Determine the (X, Y) coordinate at the center of the cell enclosing the given text.  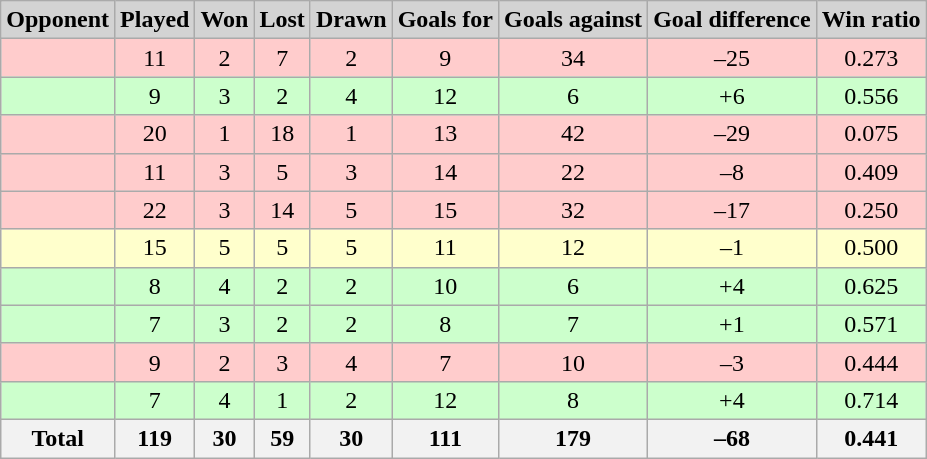
0.409 (871, 172)
Total (58, 438)
Goal difference (732, 20)
–29 (732, 134)
0.714 (871, 400)
20 (155, 134)
18 (282, 134)
–1 (732, 248)
0.250 (871, 210)
Lost (282, 20)
–3 (732, 362)
Played (155, 20)
–8 (732, 172)
Won (224, 20)
Goals for (445, 20)
0.444 (871, 362)
0.625 (871, 286)
0.571 (871, 324)
Win ratio (871, 20)
+6 (732, 96)
119 (155, 438)
32 (574, 210)
+1 (732, 324)
59 (282, 438)
Opponent (58, 20)
111 (445, 438)
Goals against (574, 20)
–25 (732, 58)
34 (574, 58)
0.075 (871, 134)
179 (574, 438)
0.556 (871, 96)
Drawn (351, 20)
0.273 (871, 58)
–68 (732, 438)
13 (445, 134)
42 (574, 134)
–17 (732, 210)
0.500 (871, 248)
0.441 (871, 438)
